Capture the cell that displays the provided text and extract its [x, y] central coordinate. 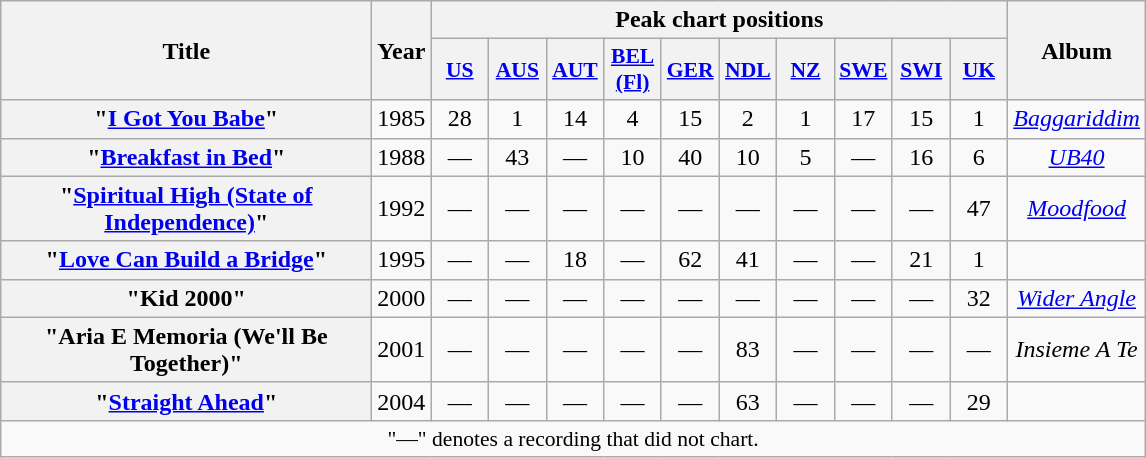
Moodfood [1077, 208]
"Kid 2000" [186, 298]
NZ [806, 70]
2001 [402, 350]
Wider Angle [1077, 298]
83 [748, 350]
2000 [402, 298]
AUS [518, 70]
"Straight Ahead" [186, 401]
1988 [402, 157]
32 [979, 298]
NDL [748, 70]
41 [748, 260]
Year [402, 50]
4 [633, 119]
UB40 [1077, 157]
2004 [402, 401]
AUT [575, 70]
1995 [402, 260]
"Breakfast in Bed" [186, 157]
Insieme A Te [1077, 350]
"I Got You Babe" [186, 119]
17 [863, 119]
21 [921, 260]
63 [748, 401]
43 [518, 157]
SWE [863, 70]
47 [979, 208]
Album [1077, 50]
40 [690, 157]
16 [921, 157]
Peak chart positions [720, 20]
SWI [921, 70]
5 [806, 157]
"Aria E Memoria (We'll Be Together)" [186, 350]
18 [575, 260]
1985 [402, 119]
BEL(Fl) [633, 70]
1992 [402, 208]
"Spiritual High (State of Independence)" [186, 208]
"Love Can Build a Bridge" [186, 260]
14 [575, 119]
Title [186, 50]
GER [690, 70]
UK [979, 70]
28 [460, 119]
62 [690, 260]
Baggariddim [1077, 119]
"—" denotes a recording that did not chart. [574, 438]
2 [748, 119]
US [460, 70]
29 [979, 401]
6 [979, 157]
